Output the (X, Y) coordinate of the center of the cell containing the given text.  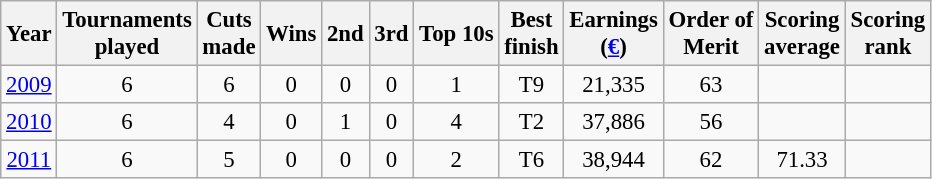
71.33 (802, 160)
2011 (29, 160)
Order ofMerit (711, 34)
38,944 (614, 160)
Year (29, 34)
56 (711, 122)
Cuts made (229, 34)
21,335 (614, 85)
2nd (346, 34)
Wins (292, 34)
T9 (532, 85)
Scoring average (802, 34)
2 (456, 160)
Earnings(€) (614, 34)
3rd (392, 34)
5 (229, 160)
T6 (532, 160)
Top 10s (456, 34)
63 (711, 85)
Tournaments played (127, 34)
62 (711, 160)
37,886 (614, 122)
2010 (29, 122)
Best finish (532, 34)
2009 (29, 85)
Scoringrank (888, 34)
T2 (532, 122)
